Provide the [X, Y] coordinate of the cell's center where the given text is located.  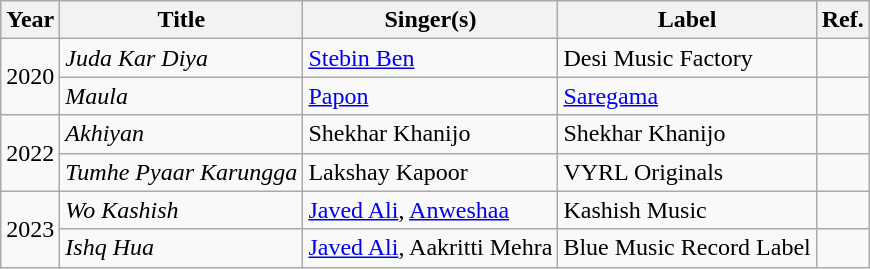
Papon [430, 96]
Stebin Ben [430, 58]
Saregama [687, 96]
Javed Ali, Anweshaa [430, 210]
Desi Music Factory [687, 58]
Year [30, 20]
Akhiyan [182, 134]
Wo Kashish [182, 210]
Label [687, 20]
Javed Ali, Aakritti Mehra [430, 248]
Kashish Music [687, 210]
Title [182, 20]
2023 [30, 229]
Ref. [842, 20]
Lakshay Kapoor [430, 172]
Singer(s) [430, 20]
VYRL Originals [687, 172]
Ishq Hua [182, 248]
Tumhe Pyaar Karungga [182, 172]
Blue Music Record Label [687, 248]
Maula [182, 96]
2020 [30, 77]
Juda Kar Diya [182, 58]
2022 [30, 153]
